Provide the [x, y] coordinate of the cell's center where the given text is located.  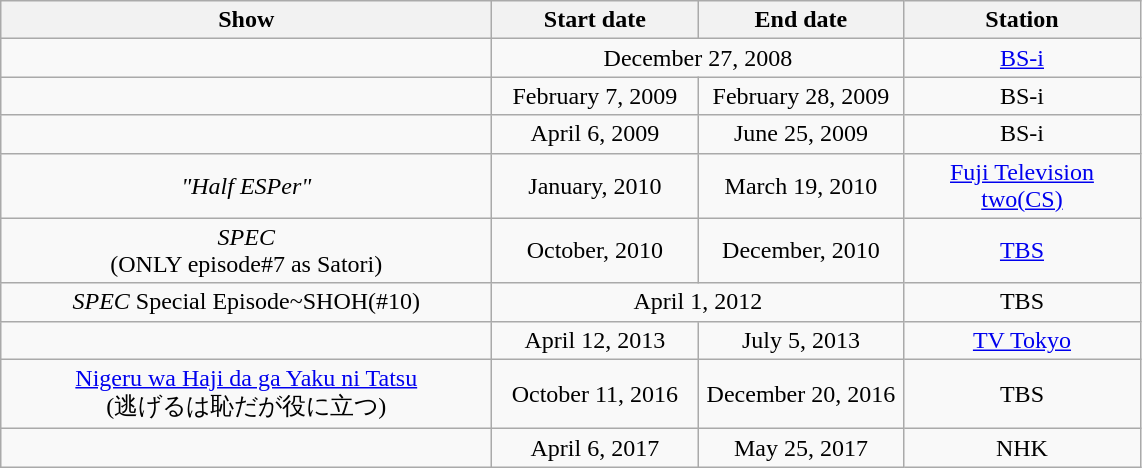
SPEC(ONLY episode#7 as Satori) [246, 250]
Station [1022, 20]
NHK [1022, 448]
April 6, 2009 [595, 134]
May 25, 2017 [801, 448]
End date [801, 20]
October 11, 2016 [595, 394]
SPEC Special Episode~SHOH(#10) [246, 302]
January, 2010 [595, 186]
April 12, 2013 [595, 340]
December, 2010 [801, 250]
Show [246, 20]
February 7, 2009 [595, 96]
February 28, 2009 [801, 96]
December 20, 2016 [801, 394]
"Half ESPer" [246, 186]
Nigeru wa Haji da ga Yaku ni Tatsu(逃げるは恥だが役に立つ) [246, 394]
March 19, 2010 [801, 186]
December 27, 2008 [698, 58]
October, 2010 [595, 250]
July 5, 2013 [801, 340]
Start date [595, 20]
April 6, 2017 [595, 448]
TV Tokyo [1022, 340]
June 25, 2009 [801, 134]
Fuji Television two(CS) [1022, 186]
April 1, 2012 [698, 302]
